Pinpoint the cell where the given text exists, returning its [x, y] midpoint coordinate. 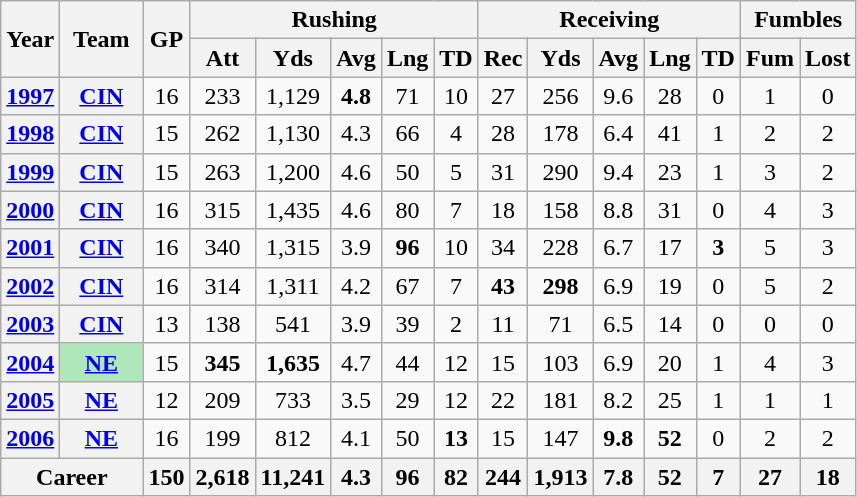
812 [293, 438]
4.1 [356, 438]
138 [222, 324]
3.5 [356, 400]
2004 [30, 362]
Rushing [334, 20]
4.2 [356, 286]
43 [503, 286]
340 [222, 248]
733 [293, 400]
1,635 [293, 362]
Career [72, 477]
228 [560, 248]
1999 [30, 172]
6.7 [618, 248]
22 [503, 400]
82 [456, 477]
199 [222, 438]
6.5 [618, 324]
23 [670, 172]
20 [670, 362]
290 [560, 172]
11 [503, 324]
11,241 [293, 477]
2002 [30, 286]
34 [503, 248]
9.4 [618, 172]
298 [560, 286]
Fumbles [798, 20]
147 [560, 438]
8.8 [618, 210]
8.2 [618, 400]
256 [560, 96]
29 [407, 400]
1,913 [560, 477]
541 [293, 324]
1,129 [293, 96]
14 [670, 324]
1997 [30, 96]
17 [670, 248]
Receiving [609, 20]
9.8 [618, 438]
1,200 [293, 172]
2000 [30, 210]
2001 [30, 248]
Year [30, 39]
103 [560, 362]
1,435 [293, 210]
315 [222, 210]
244 [503, 477]
314 [222, 286]
41 [670, 134]
GP [166, 39]
263 [222, 172]
178 [560, 134]
Rec [503, 58]
4.7 [356, 362]
44 [407, 362]
209 [222, 400]
80 [407, 210]
Att [222, 58]
150 [166, 477]
2,618 [222, 477]
Fum [770, 58]
19 [670, 286]
181 [560, 400]
2006 [30, 438]
1,311 [293, 286]
233 [222, 96]
1,315 [293, 248]
345 [222, 362]
66 [407, 134]
6.4 [618, 134]
9.6 [618, 96]
25 [670, 400]
1998 [30, 134]
7.8 [618, 477]
2003 [30, 324]
67 [407, 286]
1,130 [293, 134]
262 [222, 134]
Team [102, 39]
2005 [30, 400]
4.8 [356, 96]
39 [407, 324]
Lost [828, 58]
158 [560, 210]
